Determine the (x, y) coordinate at the center of the cell enclosing the given text.  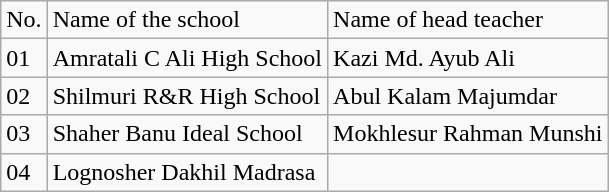
Amratali C Ali High School (187, 58)
No. (24, 20)
Abul Kalam Majumdar (468, 96)
02 (24, 96)
Name of the school (187, 20)
04 (24, 172)
Shilmuri R&R High School (187, 96)
Shaher Banu Ideal School (187, 134)
Lognosher Dakhil Madrasa (187, 172)
03 (24, 134)
Name of head teacher (468, 20)
Mokhlesur Rahman Munshi (468, 134)
Kazi Md. Ayub Ali (468, 58)
01 (24, 58)
